Search for the cell housing the specified text and yield its [x, y] center coordinate. 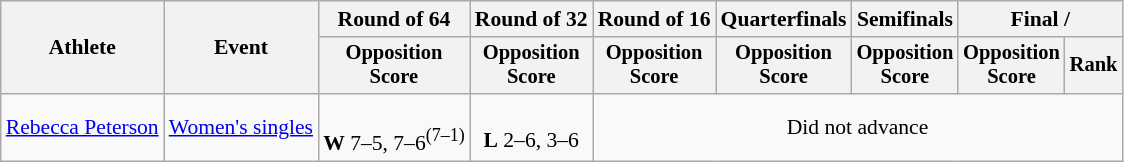
Event [241, 48]
Semifinals [906, 19]
W 7–5, 7–6(7–1) [394, 128]
Athlete [82, 48]
Rebecca Peterson [82, 128]
Women's singles [241, 128]
Round of 32 [532, 19]
Did not advance [858, 128]
Round of 64 [394, 19]
Rank [1094, 66]
Round of 16 [654, 19]
Quarterfinals [784, 19]
Final / [1040, 19]
L 2–6, 3–6 [532, 128]
